Identify which cell holds the provided text, then report its (X, Y) central coordinate. 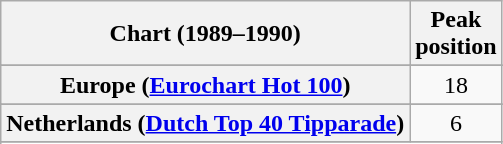
6 (456, 123)
Netherlands (Dutch Top 40 Tipparade) (206, 123)
Peakposition (456, 34)
Europe (Eurochart Hot 100) (206, 85)
Chart (1989–1990) (206, 34)
18 (456, 85)
